Pinpoint the cell where the given text exists, returning its [x, y] midpoint coordinate. 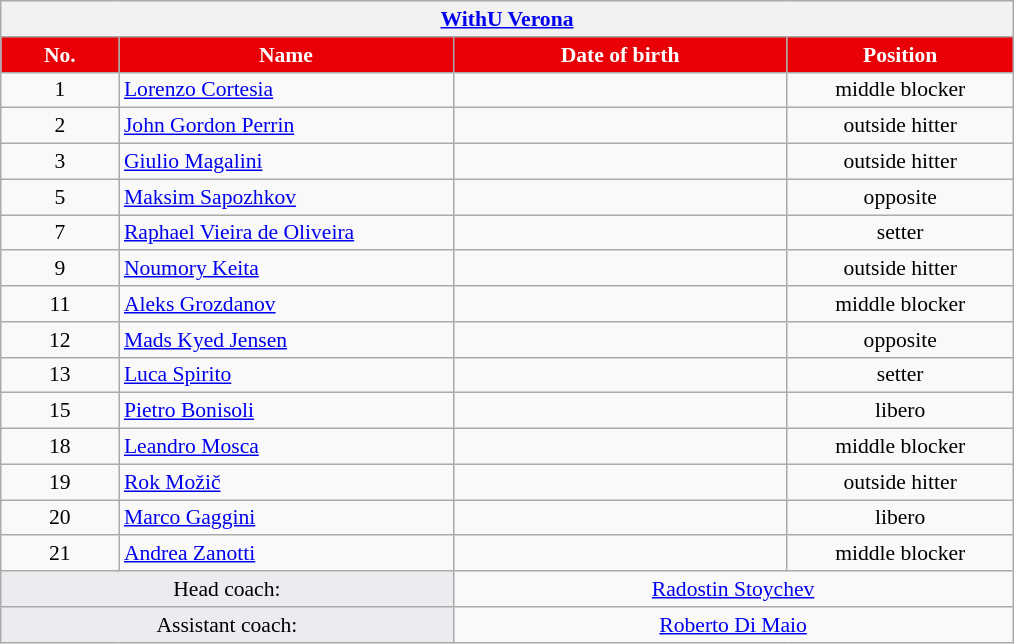
13 [60, 375]
18 [60, 447]
19 [60, 482]
20 [60, 518]
Pietro Bonisoli [286, 411]
Noumory Keita [286, 269]
Mads Kyed Jensen [286, 340]
No. [60, 55]
7 [60, 233]
Leandro Mosca [286, 447]
11 [60, 304]
21 [60, 554]
Andrea Zanotti [286, 554]
Aleks Grozdanov [286, 304]
Assistant coach: [227, 625]
Luca Spirito [286, 375]
9 [60, 269]
12 [60, 340]
15 [60, 411]
Raphael Vieira de Oliveira [286, 233]
Radostin Stoychev [733, 589]
WithU Verona [507, 19]
3 [60, 162]
Date of birth [620, 55]
Giulio Magalini [286, 162]
2 [60, 126]
1 [60, 90]
John Gordon Perrin [286, 126]
Position [900, 55]
5 [60, 197]
Name [286, 55]
Roberto Di Maio [733, 625]
Rok Možič [286, 482]
Lorenzo Cortesia [286, 90]
Head coach: [227, 589]
Maksim Sapozhkov [286, 197]
Marco Gaggini [286, 518]
